Scan for the cell matching the given text and deliver its [X, Y] coordinate at center. 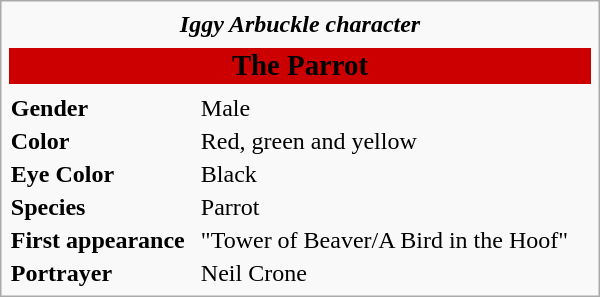
First appearance [102, 240]
Portrayer [102, 273]
Neil Crone [394, 273]
Male [394, 108]
Species [102, 207]
Color [102, 141]
Parrot [394, 207]
Eye Color [102, 174]
Red, green and yellow [394, 141]
"Tower of Beaver/A Bird in the Hoof" [394, 240]
Black [394, 174]
Gender [102, 108]
Iggy Arbuckle character [300, 24]
The Parrot [300, 66]
